Output the (x, y) coordinate of the center of the cell containing the given text.  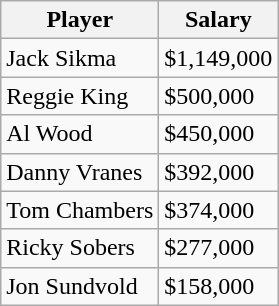
Player (80, 20)
$450,000 (218, 134)
Reggie King (80, 96)
$500,000 (218, 96)
Tom Chambers (80, 210)
Jon Sundvold (80, 286)
$158,000 (218, 286)
Danny Vranes (80, 172)
Salary (218, 20)
Ricky Sobers (80, 248)
Al Wood (80, 134)
$392,000 (218, 172)
$374,000 (218, 210)
$1,149,000 (218, 58)
$277,000 (218, 248)
Jack Sikma (80, 58)
